Determine the (X, Y) coordinate at the center of the cell enclosing the given text.  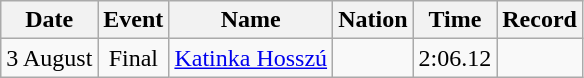
Event (134, 20)
3 August (50, 58)
Date (50, 20)
Katinka Hosszú (251, 58)
Nation (373, 20)
Record (540, 20)
Final (134, 58)
Time (455, 20)
2:06.12 (455, 58)
Name (251, 20)
